Locate the cell with the specified text and output its [x, y] center coordinate. 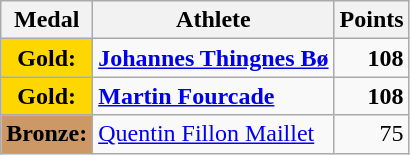
Quentin Fillon Maillet [214, 134]
Martin Fourcade [214, 96]
Medal [47, 20]
Points [372, 20]
75 [372, 134]
Johannes Thingnes Bø [214, 58]
Athlete [214, 20]
Bronze: [47, 134]
